Extract the [X, Y] coordinate from the center of the cell holding the provided text.  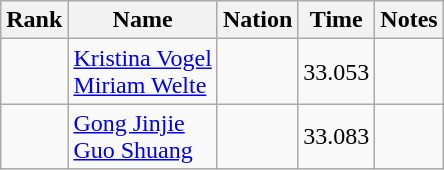
Rank [34, 20]
Nation [257, 20]
Time [336, 20]
Gong JinjieGuo Shuang [143, 136]
Kristina VogelMiriam Welte [143, 72]
33.053 [336, 72]
Name [143, 20]
Notes [409, 20]
33.083 [336, 136]
